Scan for the cell matching the given text and deliver its (x, y) coordinate at center. 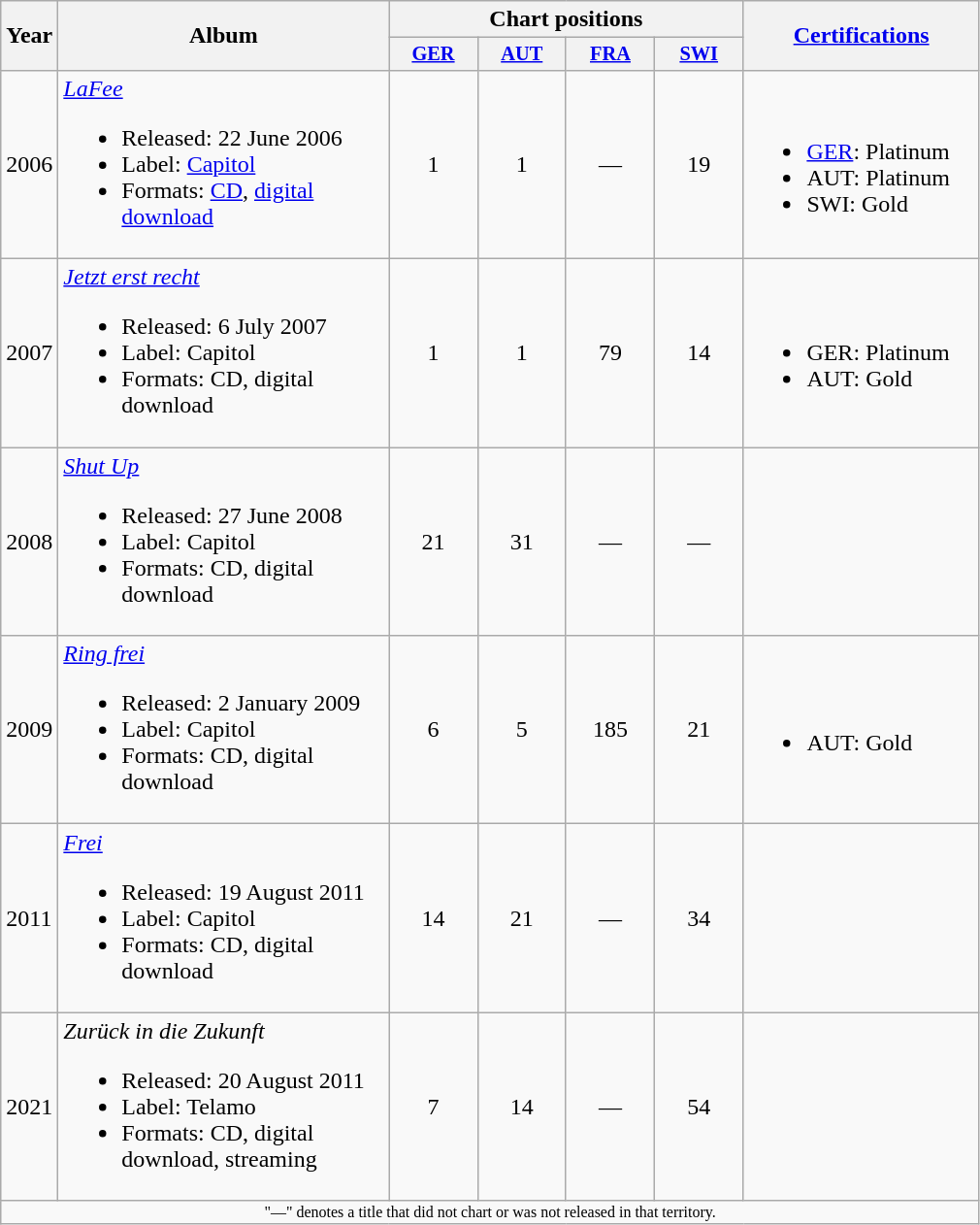
2021 (29, 1107)
GER (433, 54)
SWI (699, 54)
Certifications (862, 36)
Chart positions (567, 19)
GER: PlatinumAUT: Gold (862, 353)
2009 (29, 730)
185 (609, 730)
7 (433, 1107)
2008 (29, 542)
Jetzt erst rechtReleased: 6 July 2007Label: CapitolFormats: CD, digital download (223, 353)
19 (699, 164)
54 (699, 1107)
AUT (522, 54)
Album (223, 36)
LaFeeReleased: 22 June 2006Label: CapitolFormats: CD, digital download (223, 164)
31 (522, 542)
AUT: Gold (862, 730)
"—" denotes a title that did not chart or was not released in that territory. (491, 1212)
Shut UpReleased: 27 June 2008Label: CapitolFormats: CD, digital download (223, 542)
34 (699, 918)
2006 (29, 164)
79 (609, 353)
2011 (29, 918)
5 (522, 730)
6 (433, 730)
Zurück in die ZukunftReleased: 20 August 2011Label: TelamoFormats: CD, digital download, streaming (223, 1107)
2007 (29, 353)
FreiReleased: 19 August 2011Label: CapitolFormats: CD, digital download (223, 918)
Ring freiReleased: 2 January 2009Label: CapitolFormats: CD, digital download (223, 730)
Year (29, 36)
GER: PlatinumAUT: PlatinumSWI: Gold (862, 164)
FRA (609, 54)
